Output the [X, Y] coordinate of the center of the cell containing the given text.  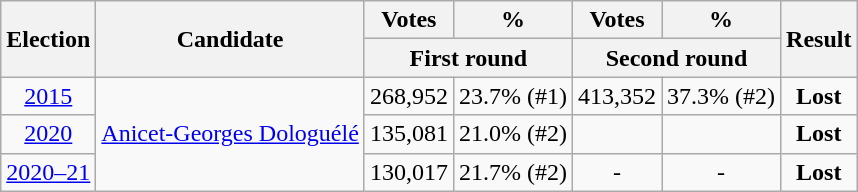
21.7% (#2) [512, 172]
413,352 [616, 96]
130,017 [408, 172]
135,081 [408, 134]
Election [48, 39]
37.3% (#2) [722, 96]
Candidate [230, 39]
2020–21 [48, 172]
23.7% (#1) [512, 96]
First round [468, 58]
21.0% (#2) [512, 134]
2020 [48, 134]
Second round [676, 58]
Anicet-Georges Dologuélé [230, 134]
Result [819, 39]
2015 [48, 96]
268,952 [408, 96]
